Detect which cell encompasses the target text, then output its (X, Y) center coordinate. 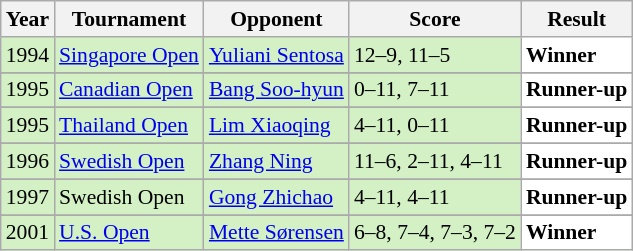
2001 (28, 233)
Lim Xiaoqing (276, 126)
Score (435, 19)
Yuliani Sentosa (276, 55)
12–9, 11–5 (435, 55)
1994 (28, 55)
Singapore Open (129, 55)
Canadian Open (129, 90)
Gong Zhichao (276, 197)
Opponent (276, 19)
Zhang Ning (276, 162)
0–11, 7–11 (435, 90)
Mette Sørensen (276, 233)
4–11, 4–11 (435, 197)
6–8, 7–4, 7–3, 7–2 (435, 233)
Tournament (129, 19)
Result (576, 19)
Year (28, 19)
4–11, 0–11 (435, 126)
U.S. Open (129, 233)
1996 (28, 162)
11–6, 2–11, 4–11 (435, 162)
Thailand Open (129, 126)
1997 (28, 197)
Bang Soo-hyun (276, 90)
